Extract the (x, y) coordinate from the center of the cell holding the provided text.  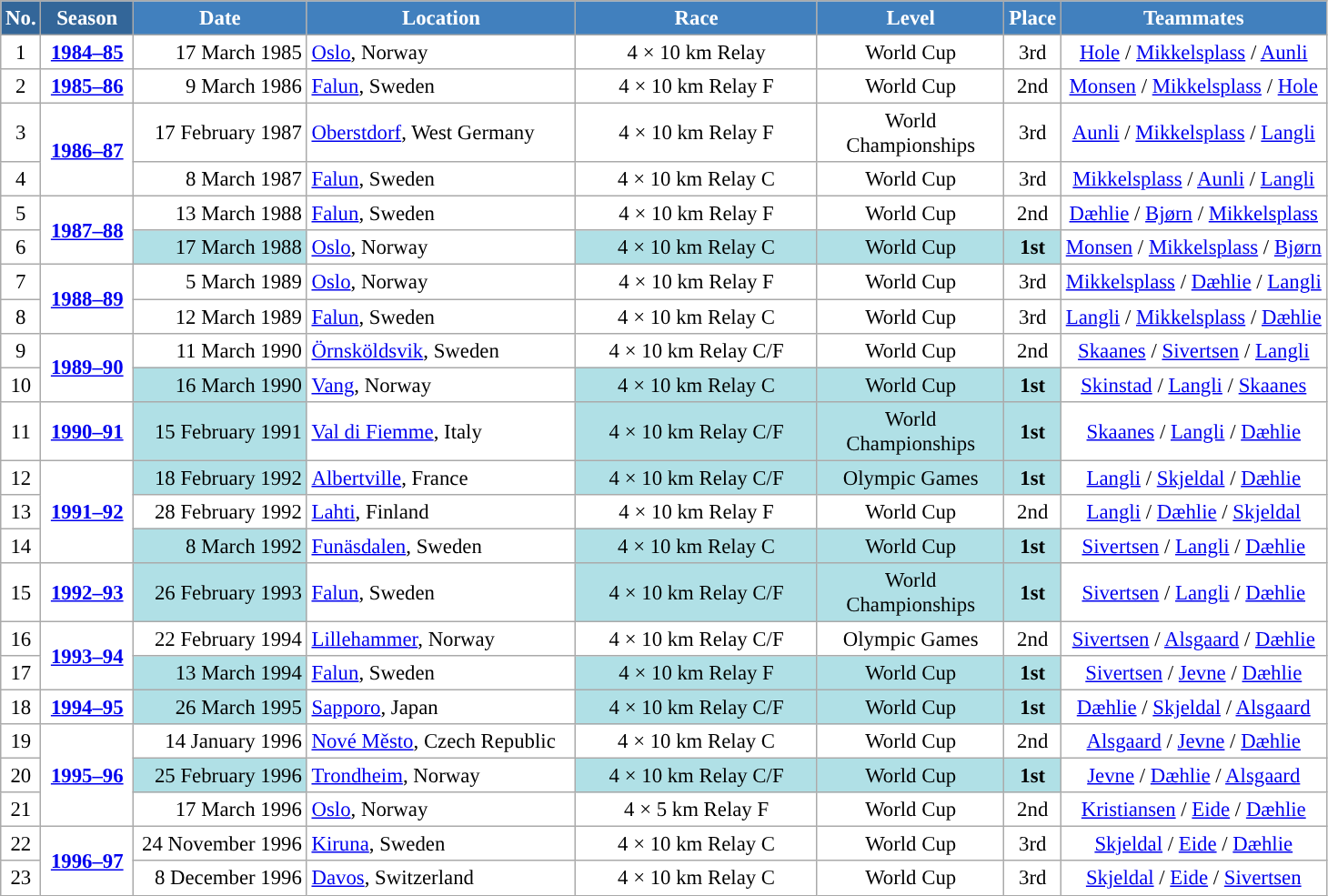
Lillehammer, Norway (441, 639)
1990–91 (87, 431)
1989–90 (87, 367)
1984–85 (87, 53)
No. (21, 18)
1996–97 (87, 861)
11 (21, 431)
Teammates (1193, 18)
Langli / Skjeldal / Dæhlie (1193, 478)
18 February 1992 (220, 478)
Date (220, 18)
Sivertsen / Jevne / Dæhlie (1193, 673)
28 February 1992 (220, 512)
1985–86 (87, 86)
12 March 1989 (220, 317)
5 (21, 214)
Race (697, 18)
Davos, Switzerland (441, 879)
17 March 1988 (220, 248)
Sapporo, Japan (441, 708)
8 (21, 317)
Val di Fiemme, Italy (441, 431)
24 November 1996 (220, 844)
17 March 1985 (220, 53)
Kristiansen / Eide / Dæhlie (1193, 810)
1 (21, 53)
9 March 1986 (220, 86)
16 (21, 639)
Monsen / Mikkelsplass / Bjørn (1193, 248)
23 (21, 879)
15 February 1991 (220, 431)
Monsen / Mikkelsplass / Hole (1193, 86)
14 January 1996 (220, 741)
1991–92 (87, 511)
16 March 1990 (220, 385)
Dæhlie / Bjørn / Mikkelsplass (1193, 214)
22 (21, 844)
13 (21, 512)
17 March 1996 (220, 810)
5 March 1989 (220, 282)
3 (21, 133)
Albertville, France (441, 478)
12 (21, 478)
13 March 1994 (220, 673)
1993–94 (87, 655)
6 (21, 248)
Lahti, Finland (441, 512)
8 March 1987 (220, 179)
Hole / Mikkelsplass / Aunli (1193, 53)
1995–96 (87, 775)
4 × 5 km Relay F (697, 810)
8 December 1996 (220, 879)
Langli / Dæhlie / Skjeldal (1193, 512)
Sivertsen / Alsgaard / Dæhlie (1193, 639)
Skaanes / Langli / Dæhlie (1193, 431)
14 (21, 546)
Place (1032, 18)
Kiruna, Sweden (441, 844)
Alsgaard / Jevne / Dæhlie (1193, 741)
Funäsdalen, Sweden (441, 546)
Dæhlie / Skjeldal / Alsgaard (1193, 708)
1987–88 (87, 231)
Location (441, 18)
1994–95 (87, 708)
Mikkelsplass / Dæhlie / Langli (1193, 282)
4 (21, 179)
26 February 1993 (220, 593)
1992–93 (87, 593)
Örnsköldsvik, Sweden (441, 350)
11 March 1990 (220, 350)
21 (21, 810)
Skjeldal / Eide / Sivertsen (1193, 879)
2 (21, 86)
17 (21, 673)
7 (21, 282)
Skinstad / Langli / Skaanes (1193, 385)
19 (21, 741)
Level (910, 18)
4 × 10 km Relay (697, 53)
13 March 1988 (220, 214)
Jevne / Dæhlie / Alsgaard (1193, 776)
20 (21, 776)
15 (21, 593)
9 (21, 350)
22 February 1994 (220, 639)
Langli / Mikkelsplass / Dæhlie (1193, 317)
Oberstdorf, West Germany (441, 133)
18 (21, 708)
Skjeldal / Eide / Dæhlie (1193, 844)
Mikkelsplass / Aunli / Langli (1193, 179)
Vang, Norway (441, 385)
1988–89 (87, 298)
Nové Město, Czech Republic (441, 741)
25 February 1996 (220, 776)
Aunli / Mikkelsplass / Langli (1193, 133)
17 February 1987 (220, 133)
26 March 1995 (220, 708)
Trondheim, Norway (441, 776)
10 (21, 385)
Skaanes / Sivertsen / Langli (1193, 350)
1986–87 (87, 150)
Season (87, 18)
8 March 1992 (220, 546)
